Detect which cell encompasses the target text, then output its [X, Y] center coordinate. 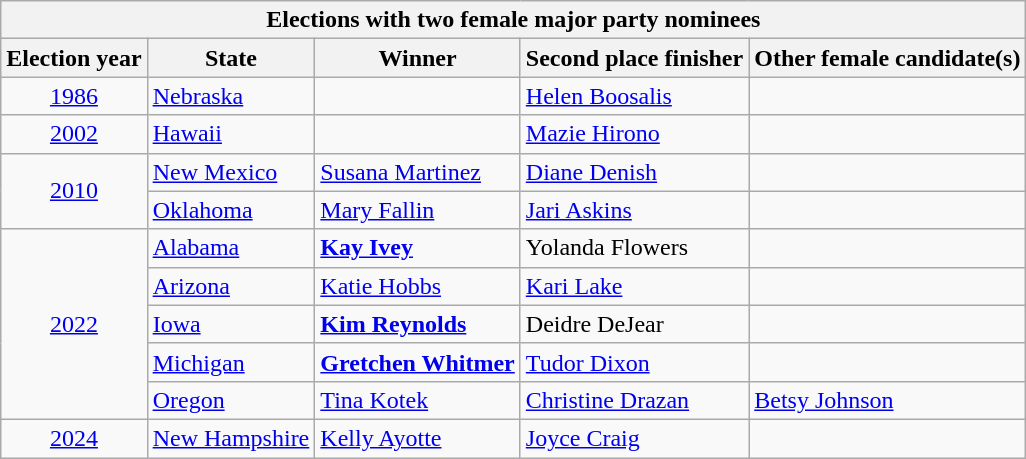
Other female candidate(s) [888, 58]
Election year [74, 58]
Katie Hobbs [418, 286]
Arizona [231, 286]
New Hampshire [231, 438]
Kay Ivey [418, 248]
Deidre DeJear [634, 324]
2010 [74, 191]
2002 [74, 134]
Betsy Johnson [888, 400]
Yolanda Flowers [634, 248]
Tina Kotek [418, 400]
Susana Martinez [418, 172]
Diane Denish [634, 172]
Kim Reynolds [418, 324]
Winner [418, 58]
Nebraska [231, 96]
State [231, 58]
New Mexico [231, 172]
Jari Askins [634, 210]
Tudor Dixon [634, 362]
Hawaii [231, 134]
Helen Boosalis [634, 96]
Gretchen Whitmer [418, 362]
Oregon [231, 400]
Christine Drazan [634, 400]
Kelly Ayotte [418, 438]
Mary Fallin [418, 210]
Joyce Craig [634, 438]
Alabama [231, 248]
Mazie Hirono [634, 134]
Iowa [231, 324]
1986 [74, 96]
Oklahoma [231, 210]
Elections with two female major party nominees [514, 20]
2024 [74, 438]
Michigan [231, 362]
Kari Lake [634, 286]
2022 [74, 324]
Second place finisher [634, 58]
